Return (X, Y) of the center of cell containing provided text 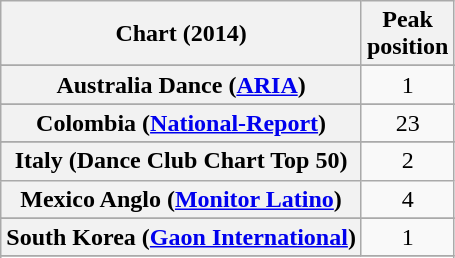
Australia Dance (ARIA) (182, 85)
4 (407, 199)
Italy (Dance Club Chart Top 50) (182, 161)
Mexico Anglo (Monitor Latino) (182, 199)
South Korea (Gaon International) (182, 237)
Colombia (National-Report) (182, 123)
23 (407, 123)
2 (407, 161)
Peakposition (407, 34)
Chart (2014) (182, 34)
